Pinpoint the cell where the given text exists, returning its (x, y) midpoint coordinate. 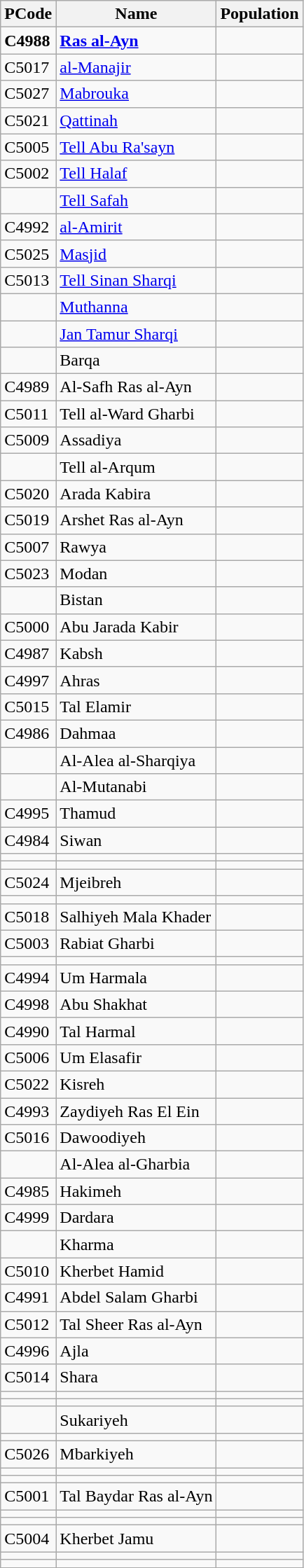
Thamud (136, 814)
Abu Jarada Kabir (136, 627)
C5002 (28, 174)
Al-Safh Ras al-Ayn (136, 387)
Tal Harmal (136, 1031)
C5027 (28, 94)
Shara (136, 1378)
Dawoodiyeh (136, 1138)
C5024 (28, 882)
C4994 (28, 978)
C5014 (28, 1378)
Mbarkiyeh (136, 1454)
Kherbet Hamid (136, 1271)
Muthanna (136, 307)
Kisreh (136, 1084)
Tell Sinan Sharqi (136, 280)
Ahras (136, 680)
C5003 (28, 943)
C5000 (28, 627)
C5022 (28, 1084)
Zaydiyeh Ras El Ein (136, 1111)
Rabiat Gharbi (136, 943)
C4991 (28, 1298)
Dahmaa (136, 733)
C5012 (28, 1324)
C5001 (28, 1497)
C4985 (28, 1191)
Barqa (136, 361)
C4990 (28, 1031)
Modan (136, 574)
Tell Abu Ra'sayn (136, 147)
al-Amirit (136, 227)
Siwan (136, 840)
al-Manajir (136, 67)
Hakimeh (136, 1191)
Tell al-Ward Gharbi (136, 414)
Um Elasafir (136, 1057)
C5006 (28, 1057)
C5023 (28, 574)
Salhiyeh Mala Khader (136, 917)
C4996 (28, 1351)
Abdel Salam Gharbi (136, 1298)
C4997 (28, 680)
C4987 (28, 653)
Al-Mutanabi (136, 787)
Al-Alea al-Gharbia (136, 1165)
C4988 (28, 41)
C5025 (28, 254)
Abu Shakhat (136, 1004)
Bistan (136, 600)
Sukariyeh (136, 1420)
C4999 (28, 1218)
C4995 (28, 814)
C5010 (28, 1271)
Dardara (136, 1218)
Kabsh (136, 653)
Ras al-Ayn (136, 41)
C5026 (28, 1454)
Tell Halaf (136, 174)
Tell al-Arqum (136, 467)
Jan Tamur Sharqi (136, 334)
C5013 (28, 280)
C5016 (28, 1138)
C4992 (28, 227)
Ajla (136, 1351)
Um Harmala (136, 978)
C4993 (28, 1111)
Al-Alea al-Sharqiya (136, 760)
Rawya (136, 547)
Mabrouka (136, 94)
C5007 (28, 547)
Qattinah (136, 120)
Population (259, 14)
Tal Sheer Ras al-Ayn (136, 1324)
Tal Elamir (136, 707)
C4998 (28, 1004)
C5005 (28, 147)
C4984 (28, 840)
C5017 (28, 67)
C5020 (28, 494)
Mjeibreh (136, 882)
C5004 (28, 1539)
Kharma (136, 1244)
Arada Kabira (136, 494)
C4989 (28, 387)
Assadiya (136, 440)
C5021 (28, 120)
C5018 (28, 917)
Tal Baydar Ras al-Ayn (136, 1497)
Kherbet Jamu (136, 1539)
C5011 (28, 414)
C5015 (28, 707)
C5019 (28, 520)
Masjid (136, 254)
C5009 (28, 440)
Tell Safah (136, 200)
C4986 (28, 733)
Name (136, 14)
PCode (28, 14)
Arshet Ras al-Ayn (136, 520)
